Return the [X, Y] coordinate for the center point of the cell that contains the specified text.  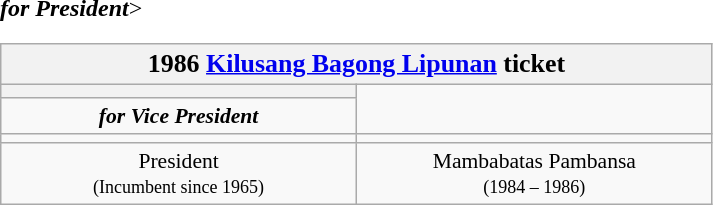
1986 Kilusang Bagong Lipunan ticket [356, 64]
Mambabatas Pambansa(1984 – 1986) [534, 174]
for Vice President [179, 116]
President(Incumbent since 1965) [179, 174]
